Pinpoint the cell where the given text exists, returning its [x, y] midpoint coordinate. 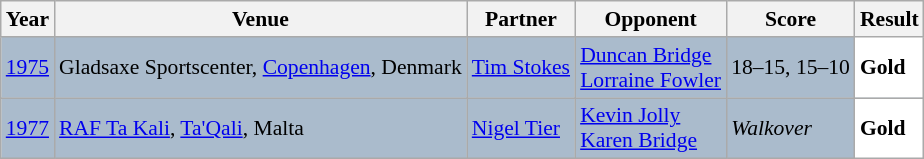
RAF Ta Kali, Ta'Qali, Malta [260, 128]
1975 [28, 68]
Venue [260, 19]
Opponent [650, 19]
Tim Stokes [521, 68]
Partner [521, 19]
Kevin Jolly Karen Bridge [650, 128]
18–15, 15–10 [790, 68]
Year [28, 19]
1977 [28, 128]
Walkover [790, 128]
Duncan Bridge Lorraine Fowler [650, 68]
Gladsaxe Sportscenter, Copenhagen, Denmark [260, 68]
Nigel Tier [521, 128]
Result [890, 19]
Score [790, 19]
